Identify which cell holds the provided text, then report its (x, y) central coordinate. 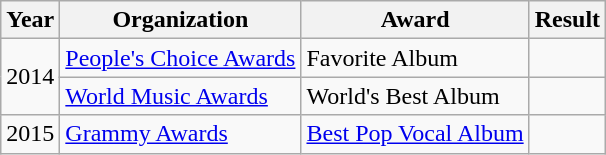
Organization (180, 20)
World's Best Album (415, 96)
World Music Awards (180, 96)
2015 (30, 134)
Best Pop Vocal Album (415, 134)
People's Choice Awards (180, 58)
Award (415, 20)
Favorite Album (415, 58)
2014 (30, 77)
Year (30, 20)
Result (567, 20)
Grammy Awards (180, 134)
